Extract the (X, Y) coordinate from the center of the cell holding the provided text.  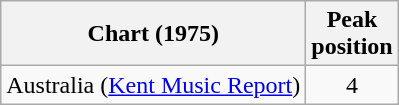
Australia (Kent Music Report) (154, 85)
4 (352, 85)
Chart (1975) (154, 34)
Peakposition (352, 34)
